Find where the given text appears and provide that cell's center as [X, Y] coordinate. 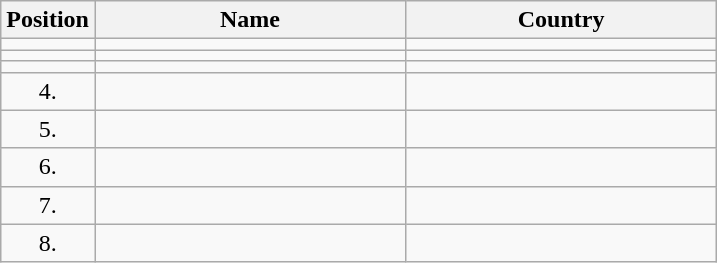
Name [250, 20]
4. [48, 91]
5. [48, 129]
7. [48, 205]
Position [48, 20]
8. [48, 243]
6. [48, 167]
Country [562, 20]
